Output the (X, Y) coordinate of the center of the cell containing the given text.  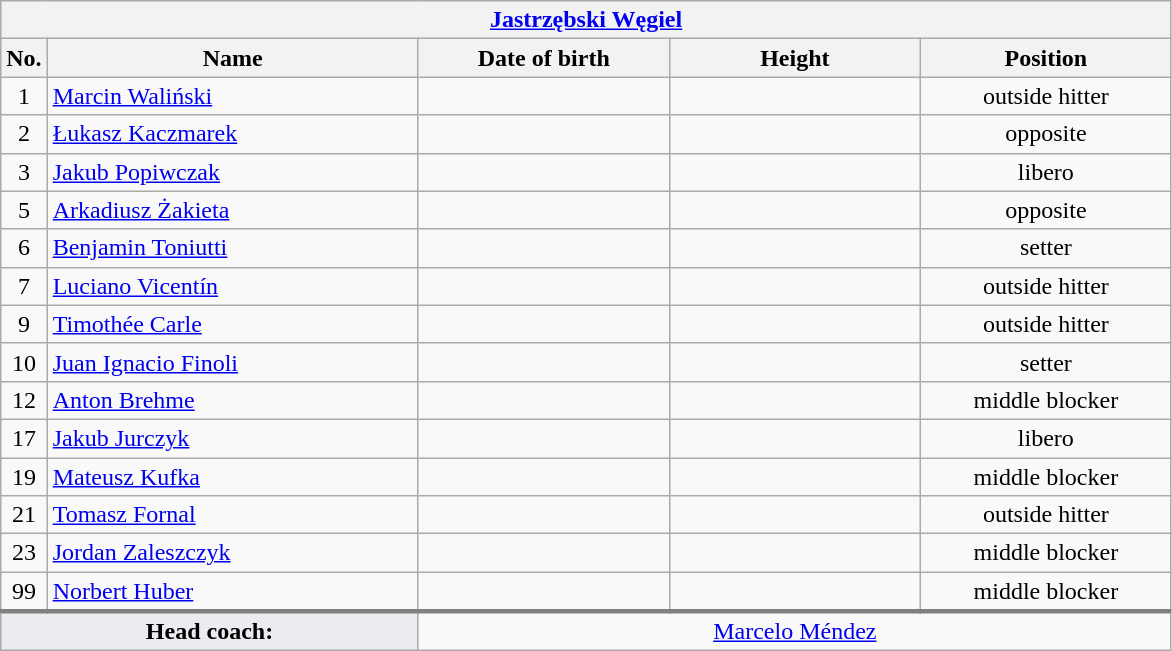
Jastrzębski Węgiel (586, 20)
Position (1046, 58)
3 (24, 172)
5 (24, 210)
23 (24, 553)
Luciano Vicentín (232, 286)
Norbert Huber (232, 592)
Jakub Jurczyk (232, 438)
Tomasz Fornal (232, 515)
Name (232, 58)
17 (24, 438)
7 (24, 286)
Arkadiusz Żakieta (232, 210)
Łukasz Kaczmarek (232, 134)
Jakub Popiwczak (232, 172)
Benjamin Toniutti (232, 248)
1 (24, 96)
Head coach: (210, 631)
19 (24, 477)
Marcelo Méndez (794, 631)
9 (24, 324)
Height (794, 58)
Juan Ignacio Finoli (232, 362)
Marcin Waliński (232, 96)
99 (24, 592)
Date of birth (544, 58)
21 (24, 515)
Mateusz Kufka (232, 477)
No. (24, 58)
Jordan Zaleszczyk (232, 553)
2 (24, 134)
Anton Brehme (232, 400)
12 (24, 400)
10 (24, 362)
Timothée Carle (232, 324)
6 (24, 248)
